For the text-containing cell, return its midpoint in [x, y] coordinate format. 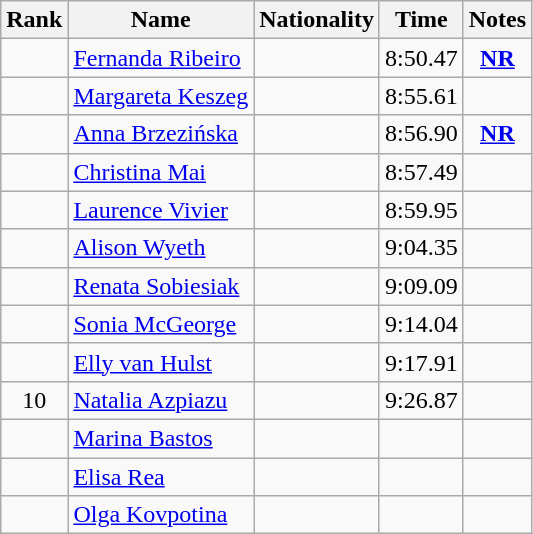
10 [34, 400]
Rank [34, 20]
9:26.87 [421, 400]
Name [161, 20]
9:17.91 [421, 362]
Olga Kovpotina [161, 515]
8:57.49 [421, 172]
8:50.47 [421, 58]
Sonia McGeorge [161, 324]
Elly van Hulst [161, 362]
Renata Sobiesiak [161, 286]
9:04.35 [421, 248]
Christina Mai [161, 172]
Alison Wyeth [161, 248]
Laurence Vivier [161, 210]
Margareta Keszeg [161, 96]
Notes [497, 20]
Time [421, 20]
Marina Bastos [161, 438]
Elisa Rea [161, 477]
Fernanda Ribeiro [161, 58]
9:14.04 [421, 324]
8:56.90 [421, 134]
Natalia Azpiazu [161, 400]
9:09.09 [421, 286]
Nationality [317, 20]
8:59.95 [421, 210]
Anna Brzezińska [161, 134]
8:55.61 [421, 96]
